For the text-containing cell, return its midpoint in (x, y) coordinate format. 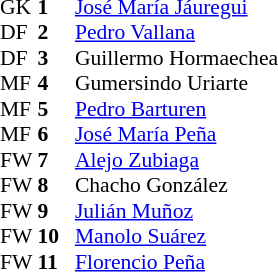
8 (56, 185)
Alejo Zubiaga (176, 160)
Julián Muñoz (176, 211)
4 (56, 83)
6 (56, 135)
3 (56, 58)
Pedro Barturen (176, 109)
2 (56, 33)
9 (56, 211)
Gumersindo Uriarte (176, 83)
Pedro Vallana (176, 33)
Manolo Suárez (176, 237)
José María Peña (176, 135)
Guillermo Hormaechea (176, 58)
5 (56, 109)
Chacho González (176, 185)
10 (56, 237)
7 (56, 160)
